Return the (x, y) coordinate for the center point of the cell that contains the specified text.  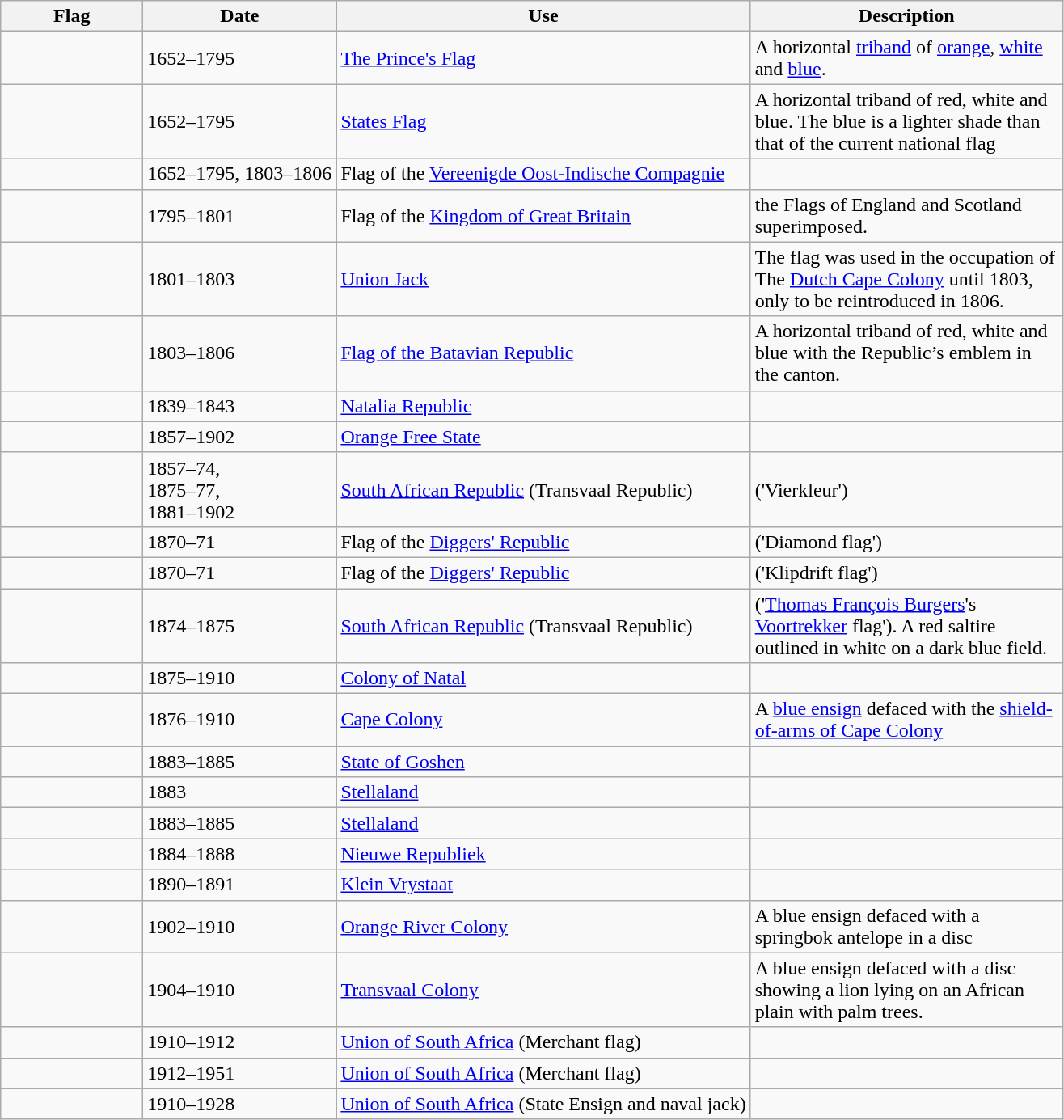
Flag of the Batavian Republic (543, 353)
The Prince's Flag (543, 58)
1883 (239, 792)
('Thomas François Burgers's Voortrekker flag'). A red saltire outlined in white on a dark blue field. (906, 626)
('Vierkleur') (906, 489)
1801–1803 (239, 279)
Colony of Natal (543, 678)
States Flag (543, 121)
1876–1910 (239, 720)
Flag of the Vereenigde Oost-Indische Compagnie (543, 174)
Flag of the Kingdom of Great Britain (543, 215)
1795–1801 (239, 215)
('Klipdrift flag') (906, 573)
1910–1912 (239, 1042)
1857–74,1875–77,1881–1902 (239, 489)
1904–1910 (239, 990)
1803–1806 (239, 353)
1857–1902 (239, 437)
A blue ensign defaced with the shield-of-arms of Cape Colony (906, 720)
1890–1891 (239, 885)
Flag (72, 16)
('Diamond flag') (906, 542)
State of Goshen (543, 762)
A horizontal triband of red, white and blue. The blue is a lighter shade than that of the current national flag (906, 121)
1884–1888 (239, 854)
Union Jack (543, 279)
1839–1843 (239, 406)
Klein Vrystaat (543, 885)
Date (239, 16)
1910–1928 (239, 1104)
A horizontal triband of red, white and blue with the Republic’s emblem in the canton. (906, 353)
Orange Free State (543, 437)
A blue ensign defaced with a disc showing a lion lying on an African plain with palm trees. (906, 990)
Use (543, 16)
1652–1795, 1803–1806 (239, 174)
1902–1910 (239, 927)
Orange River Colony (543, 927)
Cape Colony (543, 720)
1875–1910 (239, 678)
A horizontal triband of orange, white and blue. (906, 58)
The flag was used in the occupation of The Dutch Cape Colony until 1803, only to be reintroduced in 1806. (906, 279)
A blue ensign defaced with a springbok antelope in a disc (906, 927)
Nieuwe Republiek (543, 854)
1874–1875 (239, 626)
Transvaal Colony (543, 990)
Union of South Africa (State Ensign and naval jack) (543, 1104)
Natalia Republic (543, 406)
Description (906, 16)
the Flags of England and Scotland superimposed. (906, 215)
1912–1951 (239, 1073)
